Output the (x, y) coordinate of the center of the cell containing the given text.  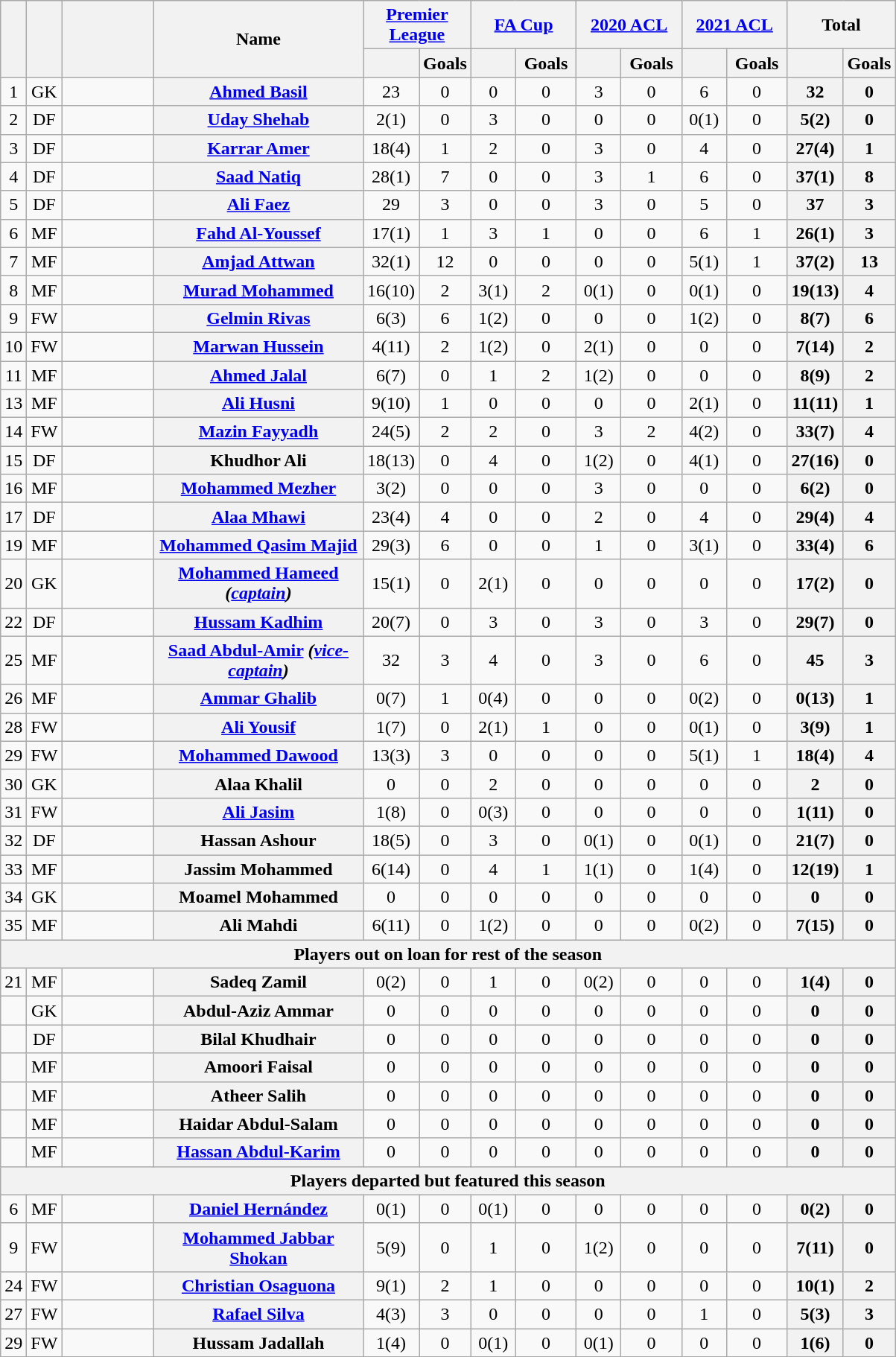
Marwan Hussein (258, 346)
11 (13, 375)
33(7) (815, 432)
5(9) (392, 1247)
Hussam Jadallah (258, 1343)
15(1) (392, 584)
Ali Yousif (258, 727)
4(1) (704, 460)
Ali Mahdi (258, 926)
12 (445, 261)
15 (13, 460)
3(2) (392, 489)
Sadeq Zamil (258, 982)
13(3) (392, 755)
26(1) (815, 233)
Amoori Faisal (258, 1067)
18(13) (392, 460)
Uday Shehab (258, 120)
Premier League (417, 25)
21(7) (815, 840)
Mohammed Hameed (captain) (258, 584)
16(10) (392, 290)
14 (13, 432)
17 (13, 517)
Mohammed Jabbar Shokan (258, 1247)
16 (13, 489)
28 (13, 727)
19(13) (815, 290)
9(10) (392, 404)
Mohammed Dawood (258, 755)
6(2) (815, 489)
33(4) (815, 545)
Ahmed Jalal (258, 375)
2021 ACL (734, 25)
0(13) (815, 699)
5(3) (815, 1314)
23 (392, 92)
8(9) (815, 375)
Alaa Mhawi (258, 517)
Fahd Al-Youssef (258, 233)
33 (13, 869)
Saad Abdul-Amir (vice-captain) (258, 660)
1(6) (815, 1343)
4(3) (392, 1314)
5(2) (815, 120)
Mohammed Mezher (258, 489)
Gelmin Rivas (258, 318)
30 (13, 784)
Rafael Silva (258, 1314)
4(2) (704, 432)
FA Cup (524, 25)
37(2) (815, 261)
10(1) (815, 1286)
2020 ACL (629, 25)
6(14) (392, 869)
7(15) (815, 926)
1(1) (599, 869)
22 (13, 622)
32(1) (392, 261)
0(7) (392, 699)
11(11) (815, 404)
Atheer Salih (258, 1096)
0(3) (493, 812)
24(5) (392, 432)
20(7) (392, 622)
35 (13, 926)
Moamel Mohammed (258, 897)
7(14) (815, 346)
29(3) (392, 545)
34 (13, 897)
9(1) (392, 1286)
6(7) (392, 375)
Saad Natiq (258, 177)
17(1) (392, 233)
1(11) (815, 812)
18(5) (392, 840)
Haidar Abdul-Salam (258, 1124)
29(4) (815, 517)
Ali Faez (258, 205)
Hassan Ashour (258, 840)
20 (13, 584)
29(7) (815, 622)
Alaa Khalil (258, 784)
6(11) (392, 926)
12(19) (815, 869)
Bilal Khudhair (258, 1039)
Players out on loan for rest of the season (448, 954)
Khudhor Ali (258, 460)
24 (13, 1286)
Ahmed Basil (258, 92)
6(3) (392, 318)
Hussam Kadhim (258, 622)
31 (13, 812)
Ali Jasim (258, 812)
Karrar Amer (258, 148)
17(2) (815, 584)
1(7) (392, 727)
28(1) (392, 177)
Hassan Abdul-Karim (258, 1152)
Amjad Attwan (258, 261)
Jassim Mohammed (258, 869)
25 (13, 660)
Murad Mohammed (258, 290)
3(9) (815, 727)
0(4) (493, 699)
Mazin Fayyadh (258, 432)
27(4) (815, 148)
Christian Osaguona (258, 1286)
10 (13, 346)
Players departed but featured this season (448, 1180)
7(11) (815, 1247)
4(11) (392, 346)
Ali Husni (258, 404)
Ammar Ghalib (258, 699)
27 (13, 1314)
45 (815, 660)
8(7) (815, 318)
26 (13, 699)
37 (815, 205)
Abdul-Aziz Ammar (258, 1011)
Name (258, 39)
27(16) (815, 460)
1(8) (392, 812)
23(4) (392, 517)
37(1) (815, 177)
Total (842, 25)
21 (13, 982)
Daniel Hernández (258, 1209)
19 (13, 545)
Mohammed Qasim Majid (258, 545)
